For the text-containing cell, return its midpoint in (X, Y) coordinate format. 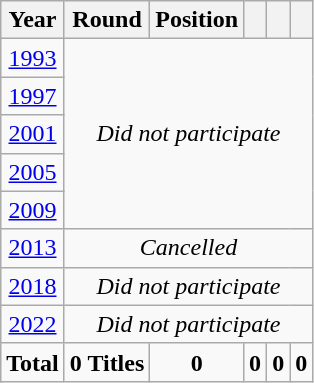
Cancelled (188, 248)
2001 (33, 134)
2009 (33, 210)
2013 (33, 248)
1993 (33, 58)
0 Titles (107, 362)
Year (33, 20)
2022 (33, 324)
1997 (33, 96)
Round (107, 20)
Total (33, 362)
2018 (33, 286)
Position (197, 20)
2005 (33, 172)
